Search for the cell housing the specified text and yield its [X, Y] center coordinate. 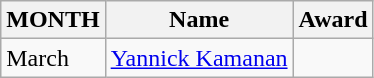
Award [333, 20]
Name [199, 20]
March [53, 58]
Yannick Kamanan [199, 58]
MONTH [53, 20]
